Capture the cell that displays the provided text and extract its [x, y] central coordinate. 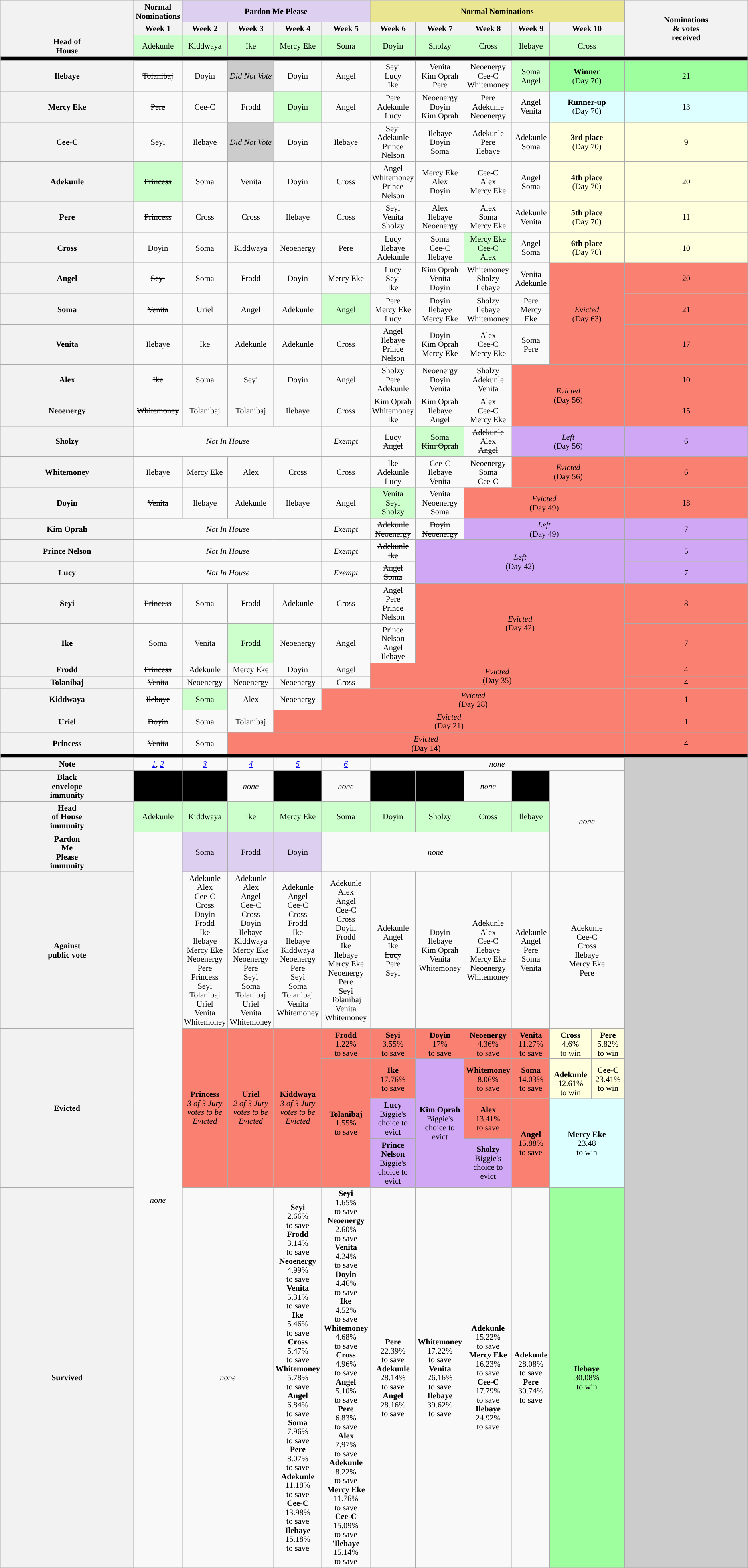
DoyinIlebayeMercy Eke [440, 309]
AdekunleAngelIkeLucyPereSeyi [393, 950]
Head ofHouse [67, 45]
Evicted(Day 14) [426, 743]
Evicted(Day 35) [497, 675]
AdekunleAngelPereSomaVenita [531, 950]
IlebayeDoyinSoma [440, 142]
LucyAngel [393, 441]
Ilebaye30.08%to win [586, 1377]
Evicted(Day 49) [544, 502]
AdekunleAlexAngelCee-CCrossDoyinIlebayeKiddwayaMercy EkeNeoenergyPereSeyiSomaTolanibajUrielVenitaWhitemoney [251, 950]
Adekunle28.08%to savePere30.74%to save [531, 1377]
Ike17.76%to save [393, 1079]
Doyin17%to save [440, 1044]
SeyiAdekunlePrince Nelson [393, 142]
DoyinKim OprahMercy Eke [440, 344]
AdekunleCee-CCrossIlebayeMercy EkePere [586, 950]
AdekunleSoma [531, 142]
AdekunleIke [393, 551]
Left(Day 56) [568, 441]
Blackenvelopeimmunity [67, 786]
Headof Houseimmunity [67, 816]
AngelIlebayePrince Nelson [393, 344]
Whitemoney8.06%to save [488, 1079]
Week 5 [346, 28]
Week 8 [488, 28]
PereMercy Eke [531, 309]
Soma14.03%to save [531, 1079]
Neoenergy4.36%to save [488, 1044]
AdekunleAlexCee-CCrossDoyinFroddIkeIlebayeMercy EkeNeoenergyPerePrincessSeyiTolanibajUrielVenitaWhitemoney [205, 950]
Princess3 of 3 Jury votes to be Evicted [205, 1108]
PereMercy EkeLucy [393, 309]
AngelWhitemoneyPrince Nelson [393, 181]
Cee-C23.41%to win [608, 1079]
Week 10 [586, 28]
PereAdekunleNeoenergy [488, 107]
AdekunleAngelCee-CCrossFroddIkeIlebayeKiddwayaNeoenergyPereSeyiSomaTolanibajVenitaWhitemoney [298, 950]
LucyBiggie's choice to evict [393, 1118]
9 [686, 142]
13 [686, 107]
Evicted [67, 1108]
AdekunleVenita [531, 217]
AdekunleAlexCee-CIlebayeMercy EkeNeoenergyWhitemoney [488, 950]
SomaCee-CIlebaye [440, 247]
Evicted(Day 63) [586, 313]
NeoenergyCee-CWhitemoney [488, 76]
Week 1 [158, 28]
Evicted(Day 21) [449, 721]
Week 3 [251, 28]
AdekunleAlexAngelCee-CCrossDoyinFroddIkeIlebayeMercy EkeNeoenergyPereSeyiTolanibajVenitaWhitemoney [346, 950]
Pardon Me Please [276, 11]
15 [686, 411]
AlexSomaMercy Eke [488, 217]
Mercy EkeAlexDoyin [440, 181]
WhitemoneySholzyIlebaye [488, 278]
Kim OprahIlebayeAngel [440, 411]
1, 2 [158, 764]
Cee-CAlexMercy Eke [488, 181]
PereAdekunleLucy [393, 107]
18 [686, 502]
Alex13.41%to save [488, 1118]
Tolanibaj1.55% to save [346, 1123]
Week 6 [393, 28]
Mercy Eke23.48to win [586, 1143]
AngelVenita [531, 107]
Week 4 [298, 28]
Whitemoney17.22%to saveVenita26.16%to saveIlebaye39.62%to save [440, 1377]
Kim OprahVenitaDoyin [440, 278]
SomaAngel [531, 76]
Lucy [67, 573]
AlexIlebayeNeoenergy [440, 217]
SeyiVenitaSholzy [393, 217]
SomaPere [531, 344]
Cee-CIlebayeVenita [440, 472]
Prince NelsonBiggie's choice to evict [393, 1163]
SholzyAdekunleVenita [488, 380]
Frodd1.22%to save [346, 1044]
Prince NelsonAngelIlebaye [393, 643]
AdekunleNeoenergy [393, 529]
Left(Day 49) [544, 529]
VenitaAdekunle [531, 278]
NeoenergyDoyinVenita [440, 380]
17 [686, 344]
Week 2 [205, 28]
Winner(Day 70) [586, 76]
Left(Day 42) [520, 561]
VenitaNeoenergySoma [440, 502]
IkeAdekunleLucy [393, 472]
11 [686, 217]
SholzyPereAdekunle [393, 380]
Runner-up(Day 70) [586, 107]
Nominations& votesreceived [686, 28]
3rd place(Day 70) [586, 142]
SholzyIlebayeWhitemoney [488, 309]
Evicted(Day 42) [520, 623]
PardonMePleaseimmunity [67, 852]
SholzyBiggie's choice to evict [488, 1163]
4th place(Day 70) [586, 181]
Againstpublic vote [67, 950]
8 [686, 603]
NeoenergySomaCee-C [488, 472]
3 [205, 764]
Adekunle15.22%to saveMercy Eke16.23%to saveCee-C17.79%to saveIlebaye24.92%to save [488, 1377]
Seyi3.55%to save [393, 1044]
AngelPerePrince Nelson [393, 603]
Mercy EkeCee-CAlex [488, 247]
Survived [67, 1377]
Pere22.39%to saveAdekunle28.14%to saveAngel28.16%to save [393, 1377]
Uriel2 of 3 Jury votes to be Evicted [251, 1108]
Venita11.27%to save [531, 1044]
AdekunlePereIlebaye [488, 142]
SeyiLucyIke [393, 76]
Angel15.88%to save [531, 1143]
Pere5.82%to win [608, 1044]
Cross4.6%to win [570, 1044]
5th place(Day 70) [586, 217]
VenitaKim OprahPere [440, 76]
NeoenergyDoyinKim Oprah [440, 107]
Prince Nelson [67, 551]
LucySeyiIke [393, 278]
Kim OprahWhitemoneyIke [393, 411]
Week 9 [531, 28]
Note [67, 764]
Kim Oprah [67, 529]
LucyIlebayeAdekunle [393, 247]
Week 7 [440, 28]
Adekunle12.61%to win [570, 1079]
DoyinNeoenergy [440, 529]
Evicted(Day 28) [473, 699]
SomaKim Oprah [440, 441]
VenitaSeyiSholzy [393, 502]
6th place(Day 70) [586, 247]
Kim OprahBiggie's choice to evict [440, 1123]
Kiddwaya3 of 3 Jury votes to be Evicted [298, 1108]
DoyinIlebayeKim OprahVenitaWhitemoney [440, 950]
AdekunleAlexAngel [488, 441]
